Return [x, y] of the center of cell containing provided text 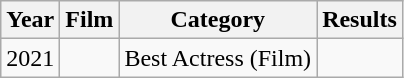
Year [30, 20]
Category [218, 20]
Best Actress (Film) [218, 58]
Film [90, 20]
Results [360, 20]
2021 [30, 58]
